Determine the (x, y) coordinate at the center of the cell enclosing the given text.  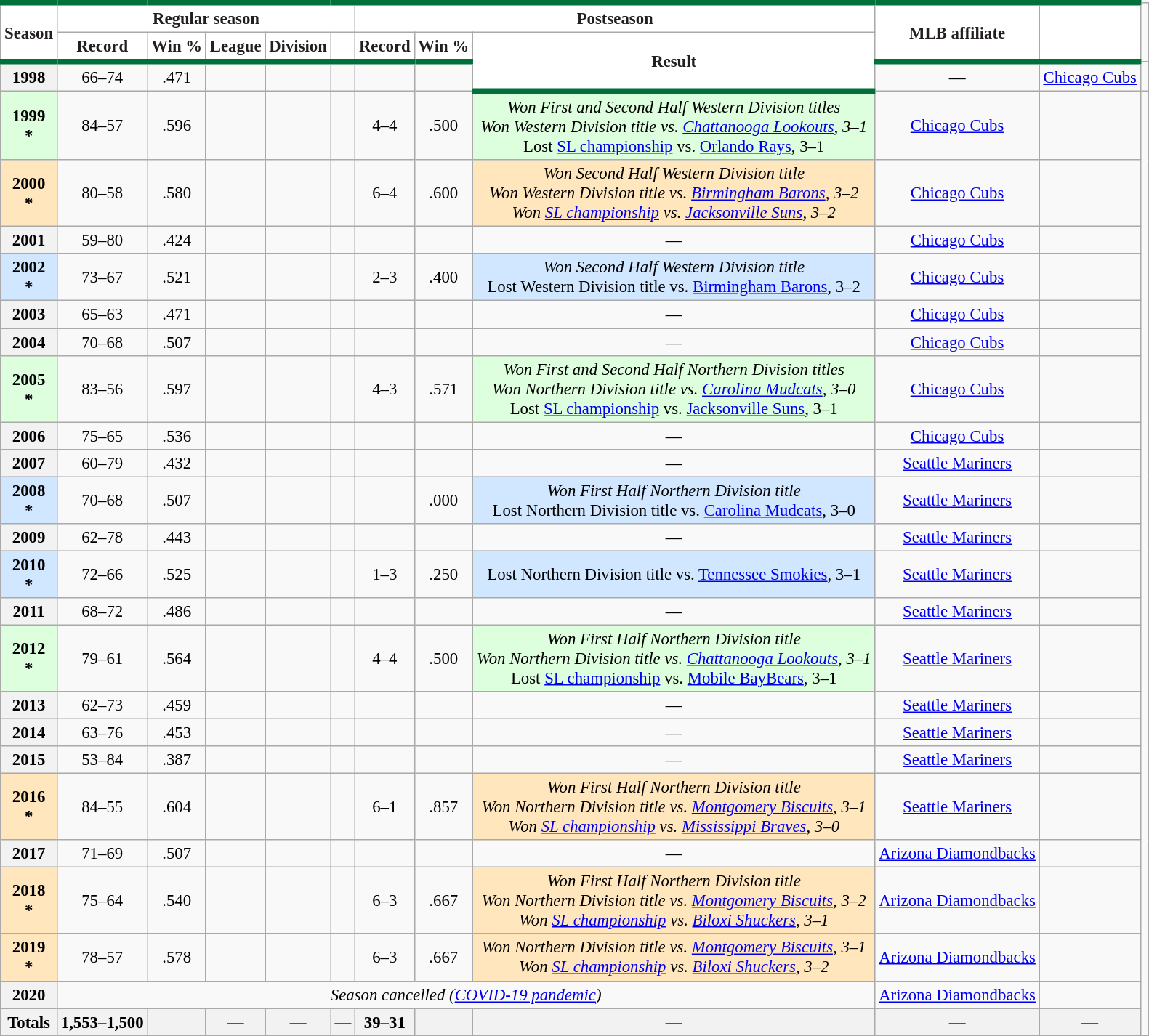
.604 (177, 807)
Season cancelled (COVID-19 pandemic) (465, 995)
2008* (29, 500)
.596 (177, 126)
.580 (177, 193)
73–67 (102, 278)
2019 * (29, 958)
2002* (29, 278)
.525 (177, 574)
2013 (29, 705)
.571 (443, 389)
2007 (29, 463)
39–31 (385, 1022)
79–61 (102, 658)
League (235, 48)
2015 (29, 760)
62–73 (102, 705)
.453 (177, 733)
.597 (177, 389)
.486 (177, 612)
83–56 (102, 389)
2–3 (385, 278)
1998 (29, 77)
80–58 (102, 193)
71–69 (102, 854)
2017 (29, 854)
.424 (177, 240)
1999 * (29, 126)
.000 (443, 500)
2012 * (29, 658)
Regular season (206, 17)
.387 (177, 760)
62–78 (102, 538)
2011 (29, 612)
2016 * (29, 807)
2018 * (29, 901)
Division (298, 48)
2009 (29, 538)
72–66 (102, 574)
4–3 (385, 389)
60–79 (102, 463)
2014 (29, 733)
53–84 (102, 760)
.600 (443, 193)
2000 * (29, 193)
Totals (29, 1022)
.578 (177, 958)
Result (674, 62)
.540 (177, 901)
1–3 (385, 574)
.521 (177, 278)
Won First Half Northern Division titleLost Northern Division title vs. Carolina Mudcats, 3–0 (674, 500)
6–4 (385, 193)
1,553–1,500 (102, 1022)
66–74 (102, 77)
2003 (29, 315)
59–80 (102, 240)
Lost Northern Division title vs. Tennessee Smokies, 3–1 (674, 574)
2020 (29, 995)
2004 (29, 342)
2006 (29, 436)
.536 (177, 436)
65–63 (102, 315)
.459 (177, 705)
.564 (177, 658)
.400 (443, 278)
.443 (177, 538)
Won Northern Division title vs. Montgomery Biscuits, 3–1Won SL championship vs. Biloxi Shuckers, 3–2 (674, 958)
Won First Half Northern Division titleWon Northern Division title vs. Montgomery Biscuits, 3–1Won SL championship vs. Mississippi Braves, 3–0 (674, 807)
Won Second Half Western Division titleLost Western Division title vs. Birmingham Barons, 3–2 (674, 278)
78–57 (102, 958)
MLB affiliate (957, 32)
Postseason (615, 17)
2005 * (29, 389)
Season (29, 32)
Won Second Half Western Division titleWon Western Division title vs. Birmingham Barons, 3–2Won SL championship vs. Jacksonville Suns, 3–2 (674, 193)
2010* (29, 574)
Won First and Second Half Western Division titlesWon Western Division title vs. Chattanooga Lookouts, 3–1Lost SL championship vs. Orlando Rays, 3–1 (674, 126)
.432 (177, 463)
6–1 (385, 807)
2001 (29, 240)
75–64 (102, 901)
.250 (443, 574)
75–65 (102, 436)
63–76 (102, 733)
Won First Half Northern Division titleWon Northern Division title vs. Montgomery Biscuits, 3–2Won SL championship vs. Biloxi Shuckers, 3–1 (674, 901)
84–57 (102, 126)
68–72 (102, 612)
84–55 (102, 807)
.857 (443, 807)
Won First Half Northern Division titleWon Northern Division title vs. Chattanooga Lookouts, 3–1Lost SL championship vs. Mobile BayBears, 3–1 (674, 658)
